Pinpoint the cell where the given text exists, returning its (X, Y) midpoint coordinate. 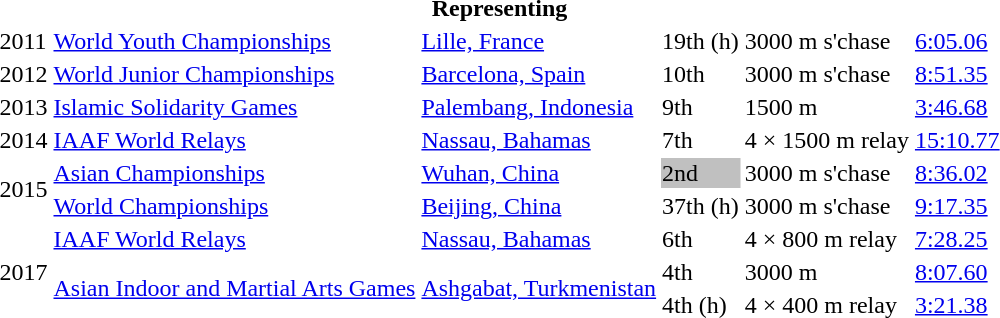
4th (701, 272)
Wuhan, China (539, 173)
Islamic Solidarity Games (234, 107)
2nd (701, 173)
World Championships (234, 206)
6th (701, 239)
World Junior Championships (234, 74)
4 × 800 m relay (826, 239)
Lille, France (539, 41)
Beijing, China (539, 206)
4 × 1500 m relay (826, 140)
19th (h) (701, 41)
1500 m (826, 107)
Palembang, Indonesia (539, 107)
3000 m (826, 272)
9th (701, 107)
Asian Championships (234, 173)
Barcelona, Spain (539, 74)
37th (h) (701, 206)
10th (701, 74)
7th (701, 140)
World Youth Championships (234, 41)
